Find where the given text appears and provide that cell's center as (X, Y) coordinate. 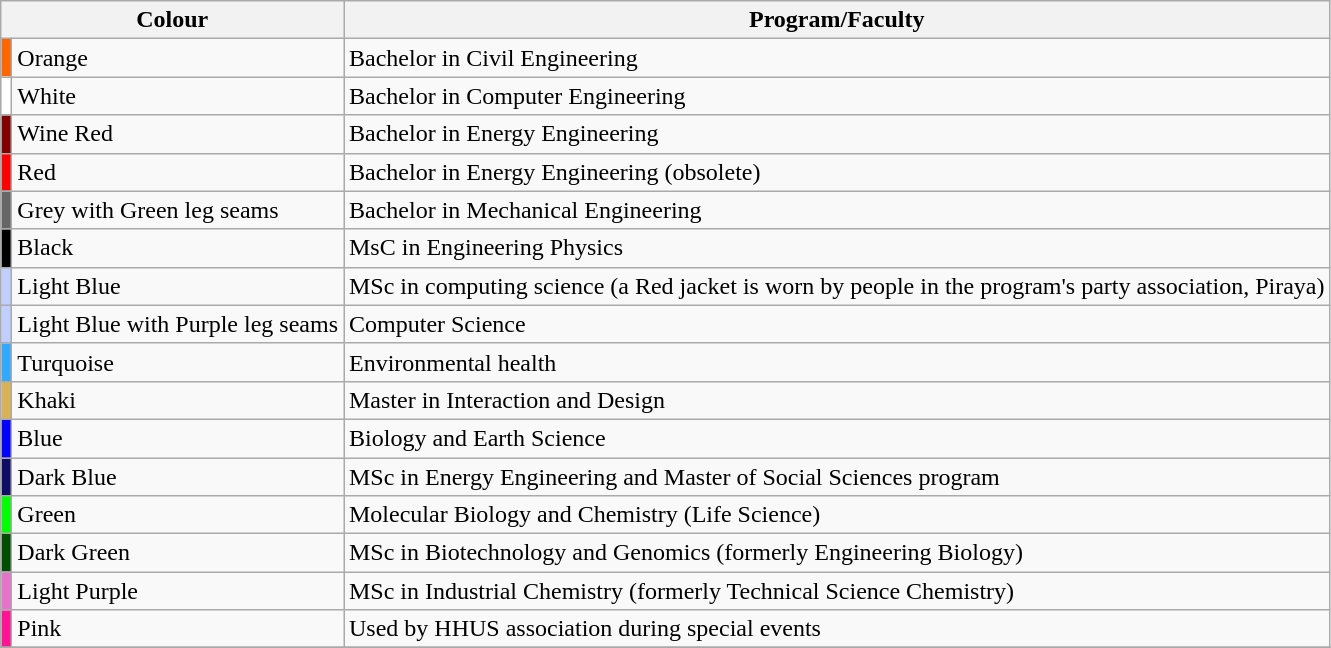
Light Blue with Purple leg seams (178, 324)
Green (178, 515)
Light Purple (178, 591)
Light Blue (178, 286)
Grey with Green leg seams (178, 210)
Biology and Earth Science (837, 438)
Computer Science (837, 324)
Khaki (178, 400)
Red (178, 172)
White (178, 96)
Wine Red (178, 134)
Used by HHUS association during special events (837, 629)
MsC in Engineering Physics (837, 248)
Colour (172, 20)
Bachelor in Energy Engineering (obsolete) (837, 172)
Bachelor in Civil Engineering (837, 58)
Program/Faculty (837, 20)
Bachelor in Computer Engineering (837, 96)
Master in Interaction and Design (837, 400)
Bachelor in Energy Engineering (837, 134)
Environmental health (837, 362)
Dark Green (178, 553)
Dark Blue (178, 477)
MSc in computing science (a Red jacket is worn by people in the program's party association, Piraya) (837, 286)
Turquoise (178, 362)
Black (178, 248)
MSc in Industrial Chemistry (formerly Technical Science Chemistry) (837, 591)
MSc in Energy Engineering and Master of Social Sciences program (837, 477)
Pink (178, 629)
Orange (178, 58)
Blue (178, 438)
MSc in Biotechnology and Genomics (formerly Engineering Biology) (837, 553)
Molecular Biology and Chemistry (Life Science) (837, 515)
Bachelor in Mechanical Engineering (837, 210)
